For the text-containing cell, return its midpoint in (x, y) coordinate format. 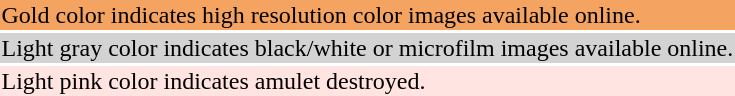
Light gray color indicates black/white or microfilm images available online. (368, 48)
Light pink color indicates amulet destroyed. (368, 81)
Gold color indicates high resolution color images available online. (368, 15)
